Return [x, y] of the center of cell containing provided text 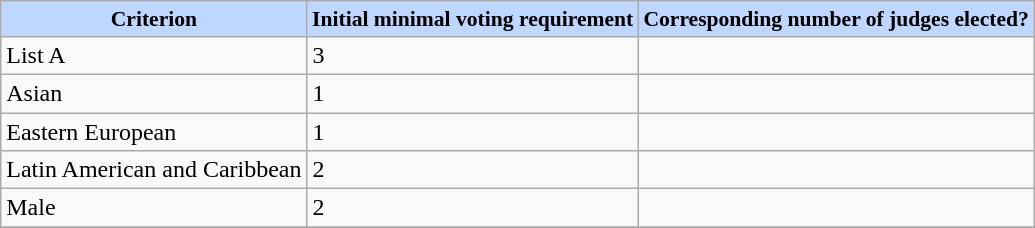
Asian [154, 93]
Corresponding number of judges elected? [836, 19]
Initial minimal voting requirement [472, 19]
3 [472, 55]
Eastern European [154, 131]
Latin American and Caribbean [154, 170]
Male [154, 208]
Criterion [154, 19]
List A [154, 55]
